Pinpoint the cell where the given text exists, returning its (x, y) midpoint coordinate. 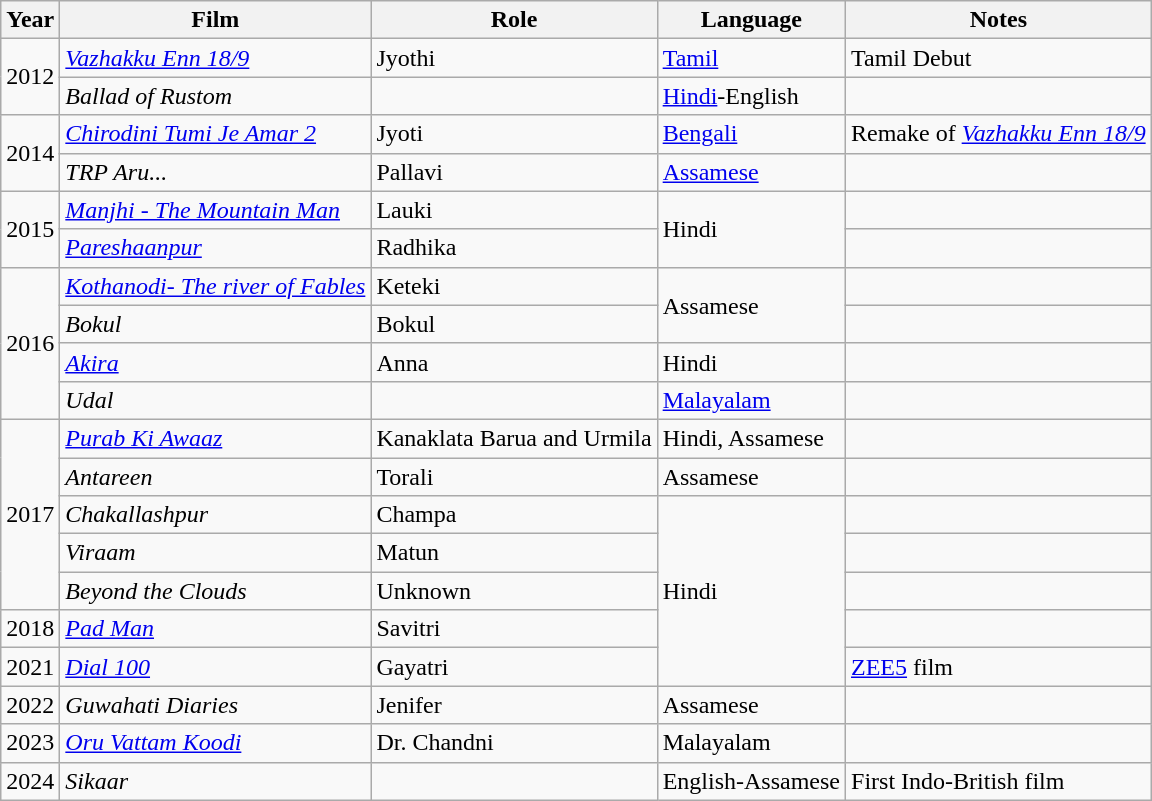
Bengali (751, 134)
Anna (514, 362)
Sikaar (216, 781)
Hindi-English (751, 96)
Ballad of Rustom (216, 96)
Purab Ki Awaaz (216, 438)
2021 (30, 667)
2018 (30, 629)
Chirodini Tumi Je Amar 2 (216, 134)
Kanaklata Barua and Urmila (514, 438)
Unknown (514, 591)
ZEE5 film (999, 667)
Torali (514, 477)
Jenifer (514, 705)
Tamil Debut (999, 58)
Viraam (216, 553)
Oru Vattam Koodi (216, 743)
Gayatri (514, 667)
Pallavi (514, 172)
First Indo-British film (999, 781)
Savitri (514, 629)
Language (751, 20)
2014 (30, 153)
2024 (30, 781)
2017 (30, 514)
Role (514, 20)
Notes (999, 20)
Guwahati Diaries (216, 705)
Tamil (751, 58)
Kothanodi- The river of Fables (216, 286)
Manjhi - The Mountain Man (216, 210)
TRP Aru... (216, 172)
Jyoti (514, 134)
Keteki (514, 286)
Jyothi (514, 58)
Remake of Vazhakku Enn 18/9 (999, 134)
Udal (216, 400)
Champa (514, 515)
Matun (514, 553)
Dr. Chandni (514, 743)
2015 (30, 229)
Year (30, 20)
Pad Man (216, 629)
2012 (30, 77)
Lauki (514, 210)
English-Assamese (751, 781)
Hindi, Assamese (751, 438)
Dial 100 (216, 667)
2022 (30, 705)
Antareen (216, 477)
Chakallashpur (216, 515)
Beyond the Clouds (216, 591)
2016 (30, 343)
Vazhakku Enn 18/9 (216, 58)
Pareshaanpur (216, 248)
Radhika (514, 248)
Film (216, 20)
Akira (216, 362)
2023 (30, 743)
